Return the [x, y] coordinate for the center point of the cell that contains the specified text.  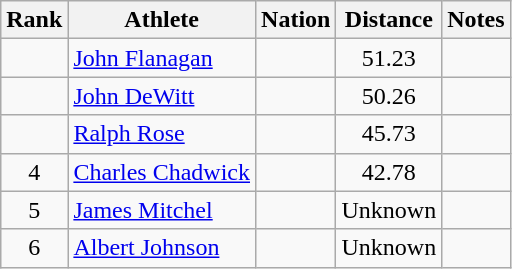
45.73 [389, 134]
51.23 [389, 58]
Nation [296, 20]
John Flanagan [162, 58]
4 [34, 172]
Distance [389, 20]
6 [34, 248]
Albert Johnson [162, 248]
Ralph Rose [162, 134]
Rank [34, 20]
Charles Chadwick [162, 172]
42.78 [389, 172]
Notes [476, 20]
50.26 [389, 96]
John DeWitt [162, 96]
5 [34, 210]
Athlete [162, 20]
James Mitchel [162, 210]
